Return (x, y) of the center of cell containing provided text 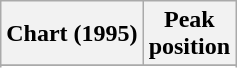
Peakposition (189, 34)
Chart (1995) (72, 34)
